Extract the [X, Y] coordinate from the center of the cell holding the provided text.  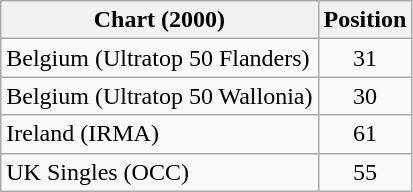
Belgium (Ultratop 50 Wallonia) [160, 96]
31 [365, 58]
30 [365, 96]
55 [365, 172]
UK Singles (OCC) [160, 172]
Belgium (Ultratop 50 Flanders) [160, 58]
Chart (2000) [160, 20]
Ireland (IRMA) [160, 134]
Position [365, 20]
61 [365, 134]
